Extract the [X, Y] coordinate from the center of the cell holding the provided text.  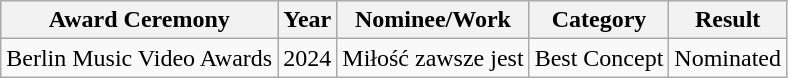
Miłość zawsze jest [433, 58]
2024 [308, 58]
Category [599, 20]
Nominee/Work [433, 20]
Best Concept [599, 58]
Result [728, 20]
Nominated [728, 58]
Award Ceremony [140, 20]
Year [308, 20]
Berlin Music Video Awards [140, 58]
